Return the (X, Y) coordinate for the center point of the cell that contains the specified text.  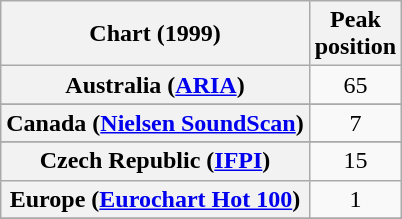
Peakposition (355, 34)
Chart (1999) (155, 34)
65 (355, 85)
1 (355, 199)
15 (355, 161)
Canada (Nielsen SoundScan) (155, 123)
Australia (ARIA) (155, 85)
Czech Republic (IFPI) (155, 161)
7 (355, 123)
Europe (Eurochart Hot 100) (155, 199)
